From the cell containing the given text, extract its center point as [x, y] coordinate. 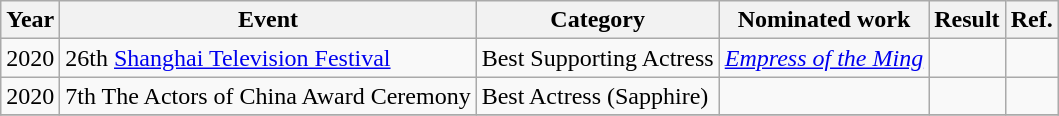
Year [30, 20]
7th The Actors of China Award Ceremony [268, 96]
Result [967, 20]
Ref. [1032, 20]
Category [598, 20]
Empress of the Ming [824, 58]
Event [268, 20]
Nominated work [824, 20]
26th Shanghai Television Festival [268, 58]
Best Actress (Sapphire) [598, 96]
Best Supporting Actress [598, 58]
